Return [X, Y] of the center of cell containing provided text 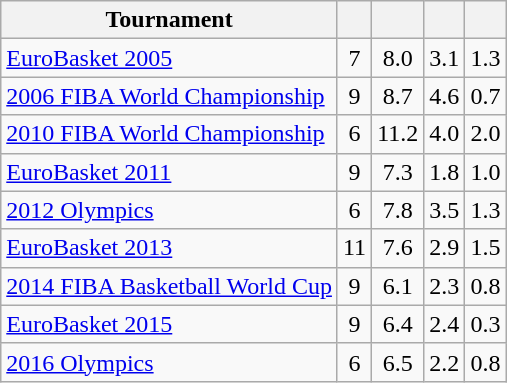
4.0 [444, 134]
0.3 [486, 324]
EuroBasket 2015 [170, 324]
7.6 [398, 248]
7 [354, 58]
2016 Olympics [170, 362]
6.5 [398, 362]
EuroBasket 2011 [170, 172]
11.2 [398, 134]
1.0 [486, 172]
7.8 [398, 210]
Tournament [170, 20]
2.3 [444, 286]
2.0 [486, 134]
6.1 [398, 286]
EuroBasket 2013 [170, 248]
3.1 [444, 58]
3.5 [444, 210]
2.4 [444, 324]
2.2 [444, 362]
2006 FIBA World Championship [170, 96]
0.7 [486, 96]
6.4 [398, 324]
8.7 [398, 96]
2012 Olympics [170, 210]
2.9 [444, 248]
EuroBasket 2005 [170, 58]
2010 FIBA World Championship [170, 134]
2014 FIBA Basketball World Cup [170, 286]
7.3 [398, 172]
11 [354, 248]
8.0 [398, 58]
1.8 [444, 172]
4.6 [444, 96]
1.5 [486, 248]
